From the cell containing the given text, extract its center point as [X, Y] coordinate. 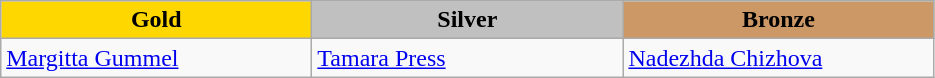
Margitta Gummel [156, 58]
Bronze [778, 20]
Silver [468, 20]
Gold [156, 20]
Tamara Press [468, 58]
Nadezhda Chizhova [778, 58]
